Locate the cell with the specified text and output its [X, Y] center coordinate. 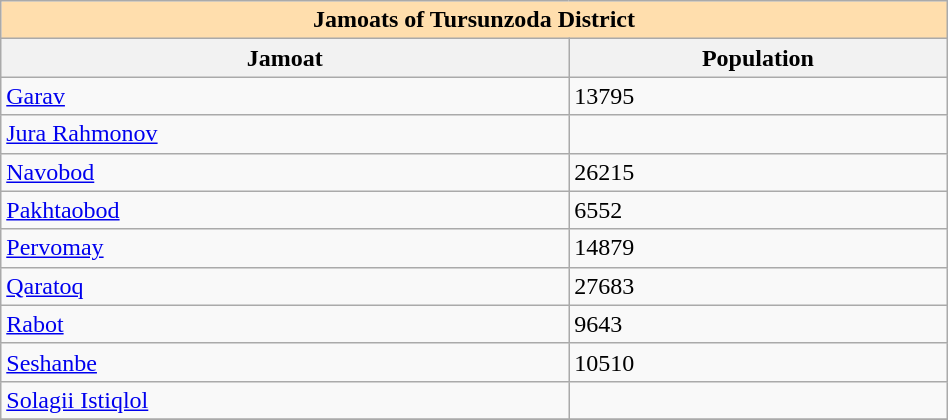
Navobod [285, 172]
Qaratoq [285, 286]
Seshanbe [285, 362]
6552 [758, 210]
Rabot [285, 324]
10510 [758, 362]
Jura Rahmonov [285, 134]
Jamoats of Tursunzoda District [474, 20]
Pakhtaobod [285, 210]
Pervomay [285, 248]
13795 [758, 96]
9643 [758, 324]
27683 [758, 286]
26215 [758, 172]
Population [758, 58]
Jamoat [285, 58]
Solagii Istiqlol [285, 400]
14879 [758, 248]
Garav [285, 96]
